Locate the cell with the specified text and output its [X, Y] center coordinate. 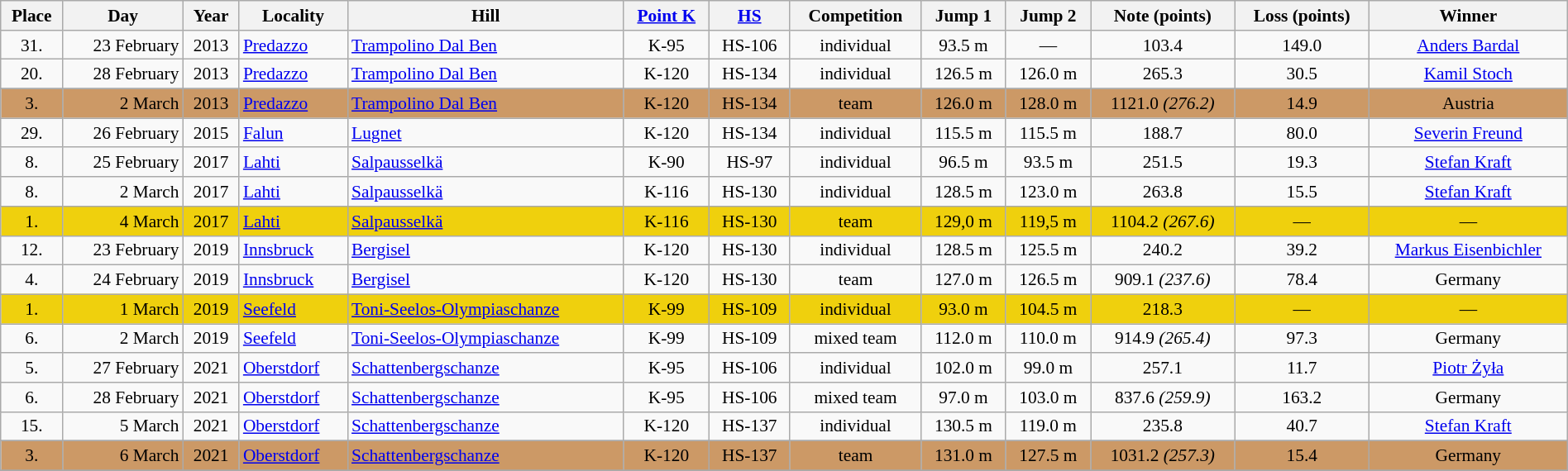
129,0 m [963, 221]
104.5 m [1048, 309]
24 February [123, 280]
Locality [293, 16]
Point K [667, 16]
HS-97 [749, 163]
257.1 [1163, 368]
Year [210, 16]
110.0 m [1048, 339]
Piotr Żyła [1468, 368]
103.0 m [1048, 397]
235.8 [1163, 426]
Lugnet [485, 133]
914.9 (265.4) [1163, 339]
251.5 [1163, 163]
14.9 [1302, 104]
909.1 (237.6) [1163, 280]
19.3 [1302, 163]
Severin Freund [1468, 133]
163.2 [1302, 397]
127.0 m [963, 280]
39.2 [1302, 250]
97.3 [1302, 339]
Day [123, 16]
Austria [1468, 104]
Place [31, 16]
4 March [123, 221]
Anders Bardal [1468, 45]
25 February [123, 163]
263.8 [1163, 192]
27 February [123, 368]
5. [31, 368]
119,5 m [1048, 221]
1104.2 (267.6) [1163, 221]
29. [31, 133]
93.0 m [963, 309]
K-90 [667, 163]
123.0 m [1048, 192]
11.7 [1302, 368]
Markus Eisenbichler [1468, 250]
103.4 [1163, 45]
96.5 m [963, 163]
Hill [485, 16]
102.0 m [963, 368]
130.5 m [963, 426]
Loss (points) [1302, 16]
Note (points) [1163, 16]
1031.2 (257.3) [1163, 456]
128.0 m [1048, 104]
12. [31, 250]
HS [749, 16]
Competition [855, 16]
26 February [123, 133]
149.0 [1302, 45]
112.0 m [963, 339]
119.0 m [1048, 426]
20. [31, 74]
2015 [210, 133]
Falun [293, 133]
Kamil Stoch [1468, 74]
131.0 m [963, 456]
6 March [123, 456]
837.6 (259.9) [1163, 397]
1 March [123, 309]
Jump 2 [1048, 16]
97.0 m [963, 397]
30.5 [1302, 74]
188.7 [1163, 133]
240.2 [1163, 250]
4. [31, 280]
15.5 [1302, 192]
125.5 m [1048, 250]
1121.0 (276.2) [1163, 104]
5 March [123, 426]
15.4 [1302, 456]
15. [31, 426]
265.3 [1163, 74]
78.4 [1302, 280]
127.5 m [1048, 456]
80.0 [1302, 133]
99.0 m [1048, 368]
Jump 1 [963, 16]
Winner [1468, 16]
40.7 [1302, 426]
31. [31, 45]
218.3 [1163, 309]
